Output the [x, y] coordinate of the center of the cell containing the given text.  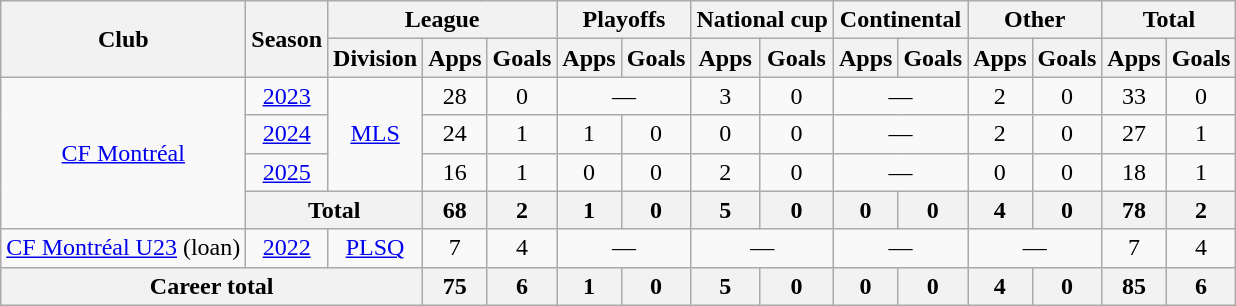
Other [1035, 20]
16 [455, 172]
CF Montréal U23 (loan) [124, 248]
85 [1134, 286]
National cup [762, 20]
Continental [900, 20]
MLS [376, 134]
68 [455, 210]
78 [1134, 210]
Season [287, 39]
18 [1134, 172]
CF Montréal [124, 153]
75 [455, 286]
Division [376, 58]
Playoffs [624, 20]
33 [1134, 96]
24 [455, 134]
2025 [287, 172]
2024 [287, 134]
Club [124, 39]
League [442, 20]
PLSQ [376, 248]
Career total [212, 286]
27 [1134, 134]
2022 [287, 248]
3 [725, 96]
28 [455, 96]
2023 [287, 96]
